Pinpoint the cell where the given text exists, returning its (x, y) midpoint coordinate. 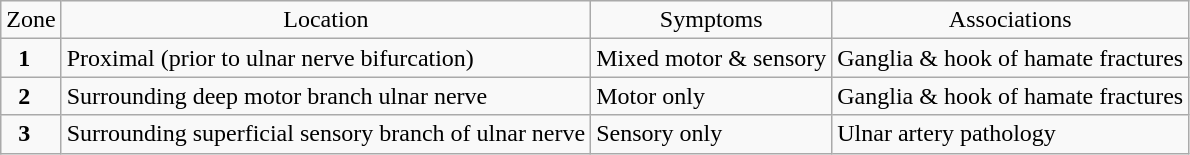
Sensory only (712, 134)
Proximal (prior to ulnar nerve bifurcation) (326, 58)
Surrounding superficial sensory branch of ulnar nerve (326, 134)
1 (31, 58)
3 (31, 134)
Associations (1010, 20)
Motor only (712, 96)
Surrounding deep motor branch ulnar nerve (326, 96)
Zone (31, 20)
Location (326, 20)
Ulnar artery pathology (1010, 134)
Mixed motor & sensory (712, 58)
Symptoms (712, 20)
2 (31, 96)
